Extract the [x, y] coordinate from the center of the cell holding the provided text.  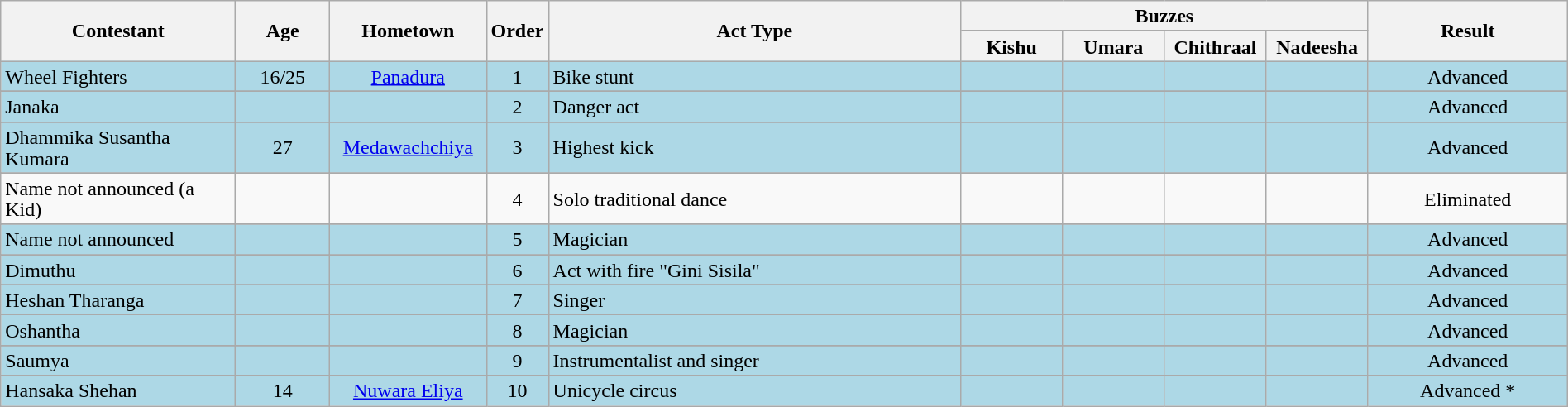
Umara [1113, 46]
3 [518, 147]
Act with fire "Gini Sisila" [754, 270]
Name not announced [118, 240]
Saumya [118, 361]
2 [518, 106]
5 [518, 240]
Solo traditional dance [754, 199]
Heshan Tharanga [118, 299]
Hansaka Shehan [118, 390]
1 [518, 76]
Oshantha [118, 331]
Advanced * [1467, 390]
16/25 [283, 76]
Contestant [118, 31]
Dimuthu [118, 270]
6 [518, 270]
Instrumentalist and singer [754, 361]
Eliminated [1467, 199]
Hometown [409, 31]
Singer [754, 299]
Danger act [754, 106]
Unicycle circus [754, 390]
Highest kick [754, 147]
Bike stunt [754, 76]
4 [518, 199]
Buzzes [1164, 17]
Name not announced (a Kid) [118, 199]
10 [518, 390]
Act Type [754, 31]
Age [283, 31]
Panadura [409, 76]
Janaka [118, 106]
Chithraal [1216, 46]
Kishu [1012, 46]
Wheel Fighters [118, 76]
Nuwara Eliya [409, 390]
27 [283, 147]
7 [518, 299]
Result [1467, 31]
14 [283, 390]
Nadeesha [1317, 46]
Medawachchiya [409, 147]
Dhammika Susantha Kumara [118, 147]
Order [518, 31]
9 [518, 361]
8 [518, 331]
